Return [X, Y] of the center of cell containing provided text 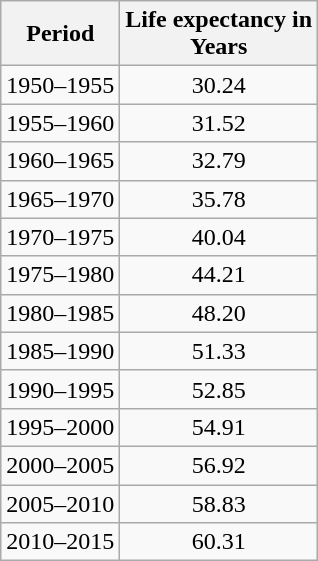
1995–2000 [60, 427]
30.24 [219, 85]
58.83 [219, 503]
2005–2010 [60, 503]
52.85 [219, 389]
1985–1990 [60, 351]
32.79 [219, 161]
1960–1965 [60, 161]
Life expectancy in Years [219, 34]
1970–1975 [60, 237]
51.33 [219, 351]
Period [60, 34]
31.52 [219, 123]
1990–1995 [60, 389]
56.92 [219, 465]
2010–2015 [60, 542]
44.21 [219, 275]
40.04 [219, 237]
48.20 [219, 313]
1975–1980 [60, 275]
1950–1955 [60, 85]
1980–1985 [60, 313]
1965–1970 [60, 199]
35.78 [219, 199]
54.91 [219, 427]
1955–1960 [60, 123]
60.31 [219, 542]
2000–2005 [60, 465]
